Detect which cell encompasses the target text, then output its [X, Y] center coordinate. 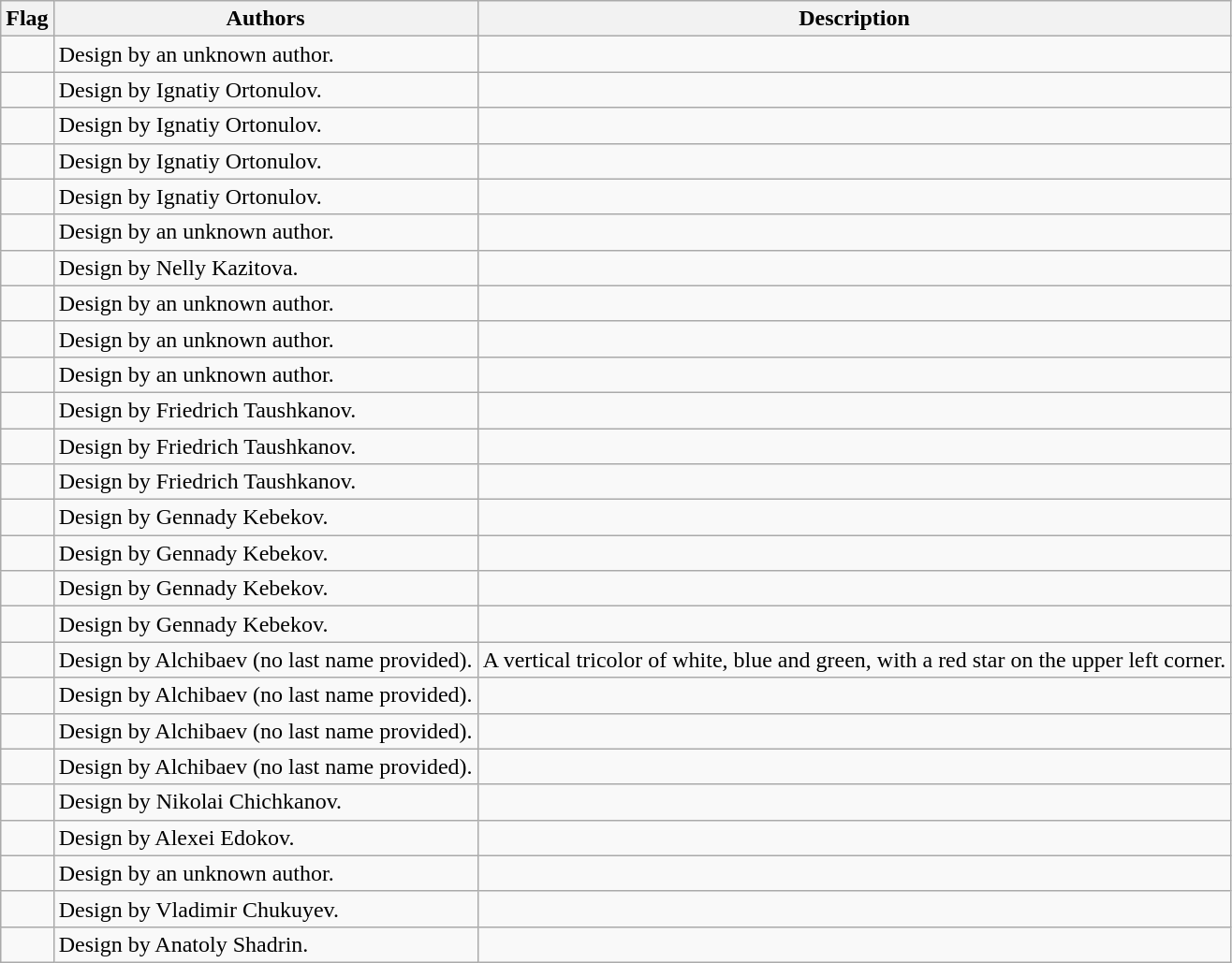
Authors [266, 19]
Design by Vladimir Chukuyev. [266, 909]
Description [854, 19]
Design by Alexei Edokov. [266, 838]
A vertical tricolor of white, blue and green, with a red star on the upper left corner. [854, 660]
Flag [27, 19]
Design by Nelly Kazitova. [266, 268]
Design by Nikolai Chichkanov. [266, 802]
Design by Anatoly Shadrin. [266, 944]
